Output the (X, Y) coordinate of the center of the cell containing the given text.  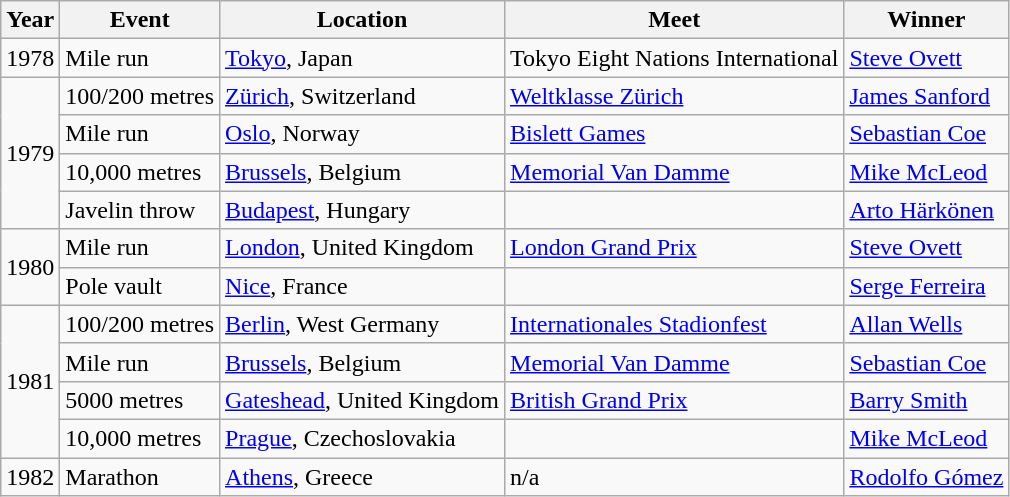
Pole vault (140, 286)
1981 (30, 381)
Bislett Games (674, 134)
London Grand Prix (674, 248)
Allan Wells (926, 324)
Prague, Czechoslovakia (362, 438)
Winner (926, 20)
Year (30, 20)
Arto Härkönen (926, 210)
Internationales Stadionfest (674, 324)
Oslo, Norway (362, 134)
1979 (30, 153)
Rodolfo Gómez (926, 477)
Location (362, 20)
London, United Kingdom (362, 248)
Gateshead, United Kingdom (362, 400)
Tokyo, Japan (362, 58)
Budapest, Hungary (362, 210)
Event (140, 20)
1980 (30, 267)
1978 (30, 58)
James Sanford (926, 96)
Marathon (140, 477)
Zürich, Switzerland (362, 96)
n/a (674, 477)
Tokyo Eight Nations International (674, 58)
1982 (30, 477)
Weltklasse Zürich (674, 96)
Athens, Greece (362, 477)
Meet (674, 20)
Javelin throw (140, 210)
Serge Ferreira (926, 286)
Berlin, West Germany (362, 324)
Nice, France (362, 286)
5000 metres (140, 400)
Barry Smith (926, 400)
British Grand Prix (674, 400)
